Detect which cell encompasses the target text, then output its [X, Y] center coordinate. 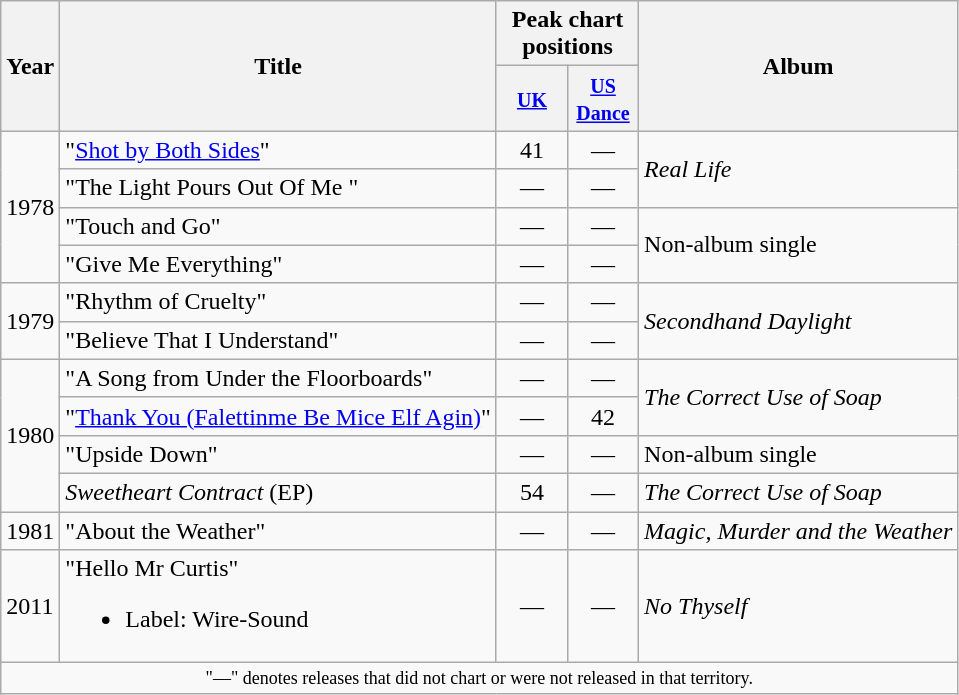
"Believe That I Understand" [278, 340]
No Thyself [798, 606]
US Dance [602, 98]
Title [278, 66]
"Give Me Everything" [278, 264]
1979 [30, 321]
54 [532, 492]
42 [602, 416]
1981 [30, 531]
1980 [30, 435]
Real Life [798, 169]
Year [30, 66]
Secondhand Daylight [798, 321]
41 [532, 150]
"Thank You (Falettinme Be Mice Elf Agin)" [278, 416]
"A Song from Under the Floorboards" [278, 378]
"About the Weather" [278, 531]
"Upside Down" [278, 454]
"—" denotes releases that did not chart or were not released in that territory. [480, 678]
1978 [30, 207]
"The Light Pours Out Of Me " [278, 188]
"Shot by Both Sides" [278, 150]
Album [798, 66]
2011 [30, 606]
"Rhythm of Cruelty" [278, 302]
Sweetheart Contract (EP) [278, 492]
Peak chart positions [567, 34]
"Hello Mr Curtis"Label: Wire-Sound [278, 606]
Magic, Murder and the Weather [798, 531]
UK [532, 98]
"Touch and Go" [278, 226]
